Search for the cell housing the specified text and yield its [x, y] center coordinate. 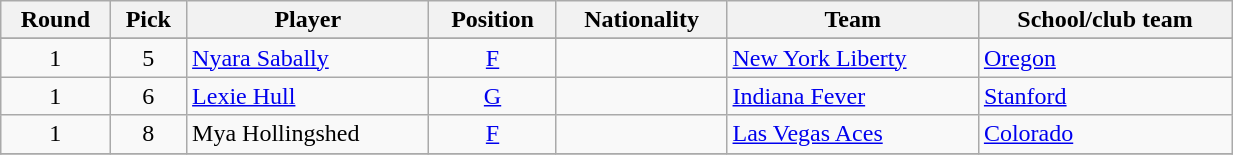
Oregon [1104, 58]
Colorado [1104, 134]
Position [492, 20]
New York Liberty [852, 58]
Nationality [642, 20]
8 [148, 134]
Nyara Sabally [308, 58]
Team [852, 20]
Mya Hollingshed [308, 134]
Stanford [1104, 96]
5 [148, 58]
Pick [148, 20]
Lexie Hull [308, 96]
Indiana Fever [852, 96]
G [492, 96]
Las Vegas Aces [852, 134]
6 [148, 96]
Round [56, 20]
Player [308, 20]
School/club team [1104, 20]
